For the text-containing cell, return its midpoint in [X, Y] coordinate format. 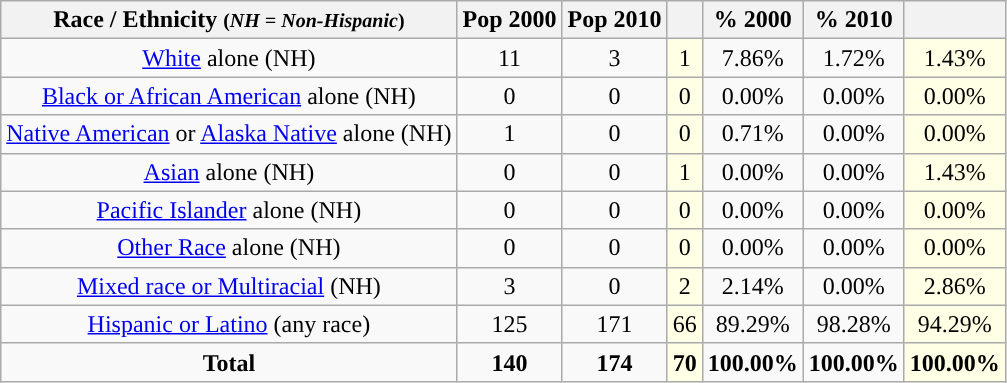
125 [510, 324]
174 [614, 362]
Native American or Alaska Native alone (NH) [229, 134]
70 [684, 362]
Black or African American alone (NH) [229, 96]
Other Race alone (NH) [229, 248]
94.29% [954, 324]
Pop 2010 [614, 20]
Pop 2000 [510, 20]
Pacific Islander alone (NH) [229, 210]
Race / Ethnicity (NH = Non-Hispanic) [229, 20]
% 2010 [854, 20]
140 [510, 362]
7.86% [752, 58]
171 [614, 324]
2 [684, 286]
0.71% [752, 134]
11 [510, 58]
2.86% [954, 286]
98.28% [854, 324]
% 2000 [752, 20]
White alone (NH) [229, 58]
2.14% [752, 286]
89.29% [752, 324]
Asian alone (NH) [229, 172]
Total [229, 362]
Mixed race or Multiracial (NH) [229, 286]
66 [684, 324]
Hispanic or Latino (any race) [229, 324]
1.72% [854, 58]
